Search for the cell housing the specified text and yield its (x, y) center coordinate. 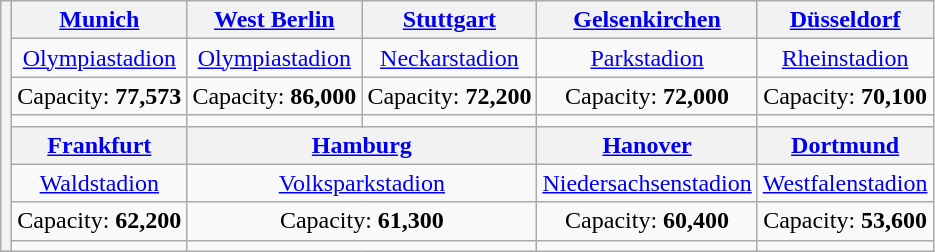
Capacity: 60,400 (647, 221)
Gelsenkirchen (647, 20)
Capacity: 72,000 (647, 96)
Westfalenstadion (845, 183)
Capacity: 72,200 (450, 96)
West Berlin (274, 20)
Hamburg (362, 145)
Frankfurt (100, 145)
Capacity: 62,200 (100, 221)
Rheinstadion (845, 58)
Hanover (647, 145)
Parkstadion (647, 58)
Stuttgart (450, 20)
Capacity: 53,600 (845, 221)
Waldstadion (100, 183)
Neckarstadion (450, 58)
Capacity: 86,000 (274, 96)
Niedersachsenstadion (647, 183)
Volksparkstadion (362, 183)
Capacity: 77,573 (100, 96)
Munich (100, 20)
Dortmund (845, 145)
Capacity: 70,100 (845, 96)
Düsseldorf (845, 20)
Capacity: 61,300 (362, 221)
